Return [X, Y] of the center of cell containing provided text 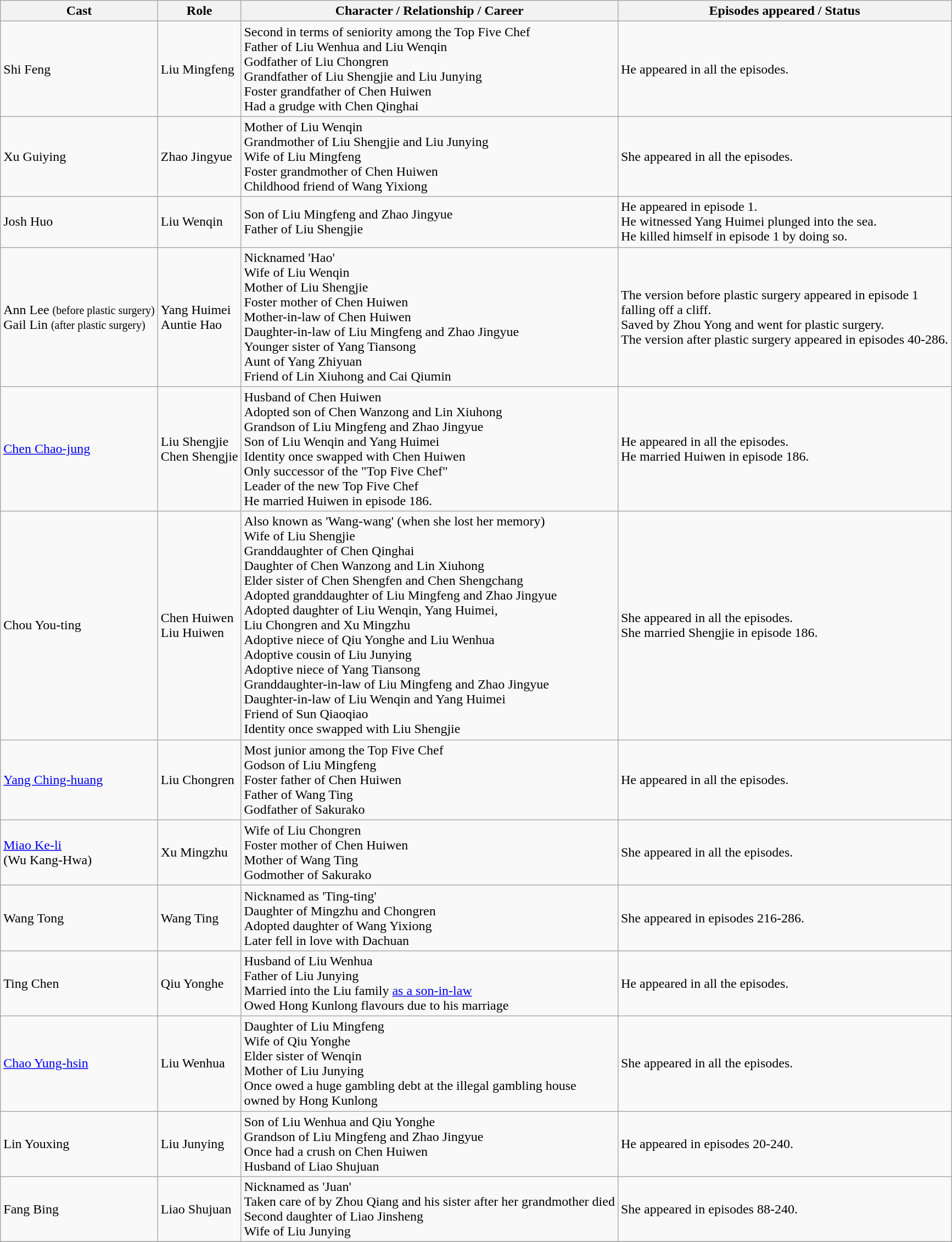
She appeared in episodes 88-240. [784, 1209]
Nicknamed as 'Ting-ting'Daughter of Mingzhu and ChongrenAdopted daughter of Wang YixiongLater fell in love with Dachuan [429, 918]
Chen HuiwenLiu Huiwen [199, 625]
Chou You-ting [79, 625]
She appeared in all the episodes.She married Shengjie in episode 186. [784, 625]
Son of Liu Mingfeng and Zhao JingyueFather of Liu Shengjie [429, 222]
Liu Junying [199, 1144]
Husband of Liu WenhuaFather of Liu JunyingMarried into the Liu family as a son-in-lawOwed Hong Kunlong flavours due to his marriage [429, 983]
He appeared in episode 1.He witnessed Yang Huimei plunged into the sea.He killed himself in episode 1 by doing so. [784, 222]
Lin Youxing [79, 1144]
Nicknamed as 'Juan'Taken care of by Zhou Qiang and his sister after her grandmother diedSecond daughter of Liao JinshengWife of Liu Junying [429, 1209]
She appeared in episodes 216-286. [784, 918]
Son of Liu Wenhua and Qiu YongheGrandson of Liu Mingfeng and Zhao JingyueOnce had a crush on Chen HuiwenHusband of Liao Shujuan [429, 1144]
Yang HuimeiAuntie Hao [199, 317]
Role [199, 11]
Ann Lee (before plastic surgery)Gail Lin (after plastic surgery) [79, 317]
Ting Chen [79, 983]
He appeared in episodes 20-240. [784, 1144]
Wang Ting [199, 918]
Liu Mingfeng [199, 69]
Josh Huo [79, 222]
Wang Tong [79, 918]
Miao Ke-li(Wu Kang-Hwa) [79, 852]
Liu Wenqin [199, 222]
Mother of Liu WenqinGrandmother of Liu Shengjie and Liu JunyingWife of Liu MingfengFoster grandmother of Chen HuiwenChildhood friend of Wang Yixiong [429, 156]
Most junior among the Top Five ChefGodson of Liu MingfengFoster father of Chen HuiwenFather of Wang TingGodfather of Sakurako [429, 780]
Xu Mingzhu [199, 852]
Episodes appeared / Status [784, 11]
Chen Chao-jung [79, 449]
Chao Yung-hsin [79, 1063]
Zhao Jingyue [199, 156]
Liu Chongren [199, 780]
Fang Bing [79, 1209]
Character / Relationship / Career [429, 11]
Shi Feng [79, 69]
Cast [79, 11]
He appeared in all the episodes.He married Huiwen in episode 186. [784, 449]
Qiu Yonghe [199, 983]
Yang Ching-huang [79, 780]
Wife of Liu ChongrenFoster mother of Chen HuiwenMother of Wang TingGodmother of Sakurako [429, 852]
Liu Wenhua [199, 1063]
Liu ShengjieChen Shengjie [199, 449]
Xu Guiying [79, 156]
Liao Shujuan [199, 1209]
